Output the (x, y) coordinate of the center of the cell containing the given text.  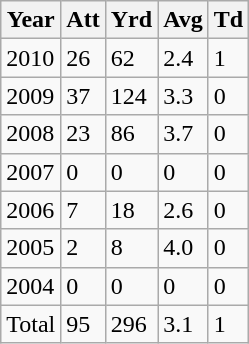
Year (31, 20)
37 (83, 96)
95 (83, 324)
2 (83, 248)
3.7 (184, 134)
296 (131, 324)
86 (131, 134)
4.0 (184, 248)
Avg (184, 20)
2004 (31, 286)
124 (131, 96)
Td (228, 20)
2006 (31, 210)
7 (83, 210)
Total (31, 324)
2007 (31, 172)
3.1 (184, 324)
2009 (31, 96)
2008 (31, 134)
8 (131, 248)
Yrd (131, 20)
18 (131, 210)
Att (83, 20)
23 (83, 134)
2005 (31, 248)
2010 (31, 58)
2.6 (184, 210)
62 (131, 58)
3.3 (184, 96)
26 (83, 58)
2.4 (184, 58)
